For the text-containing cell, return its midpoint in [X, Y] coordinate format. 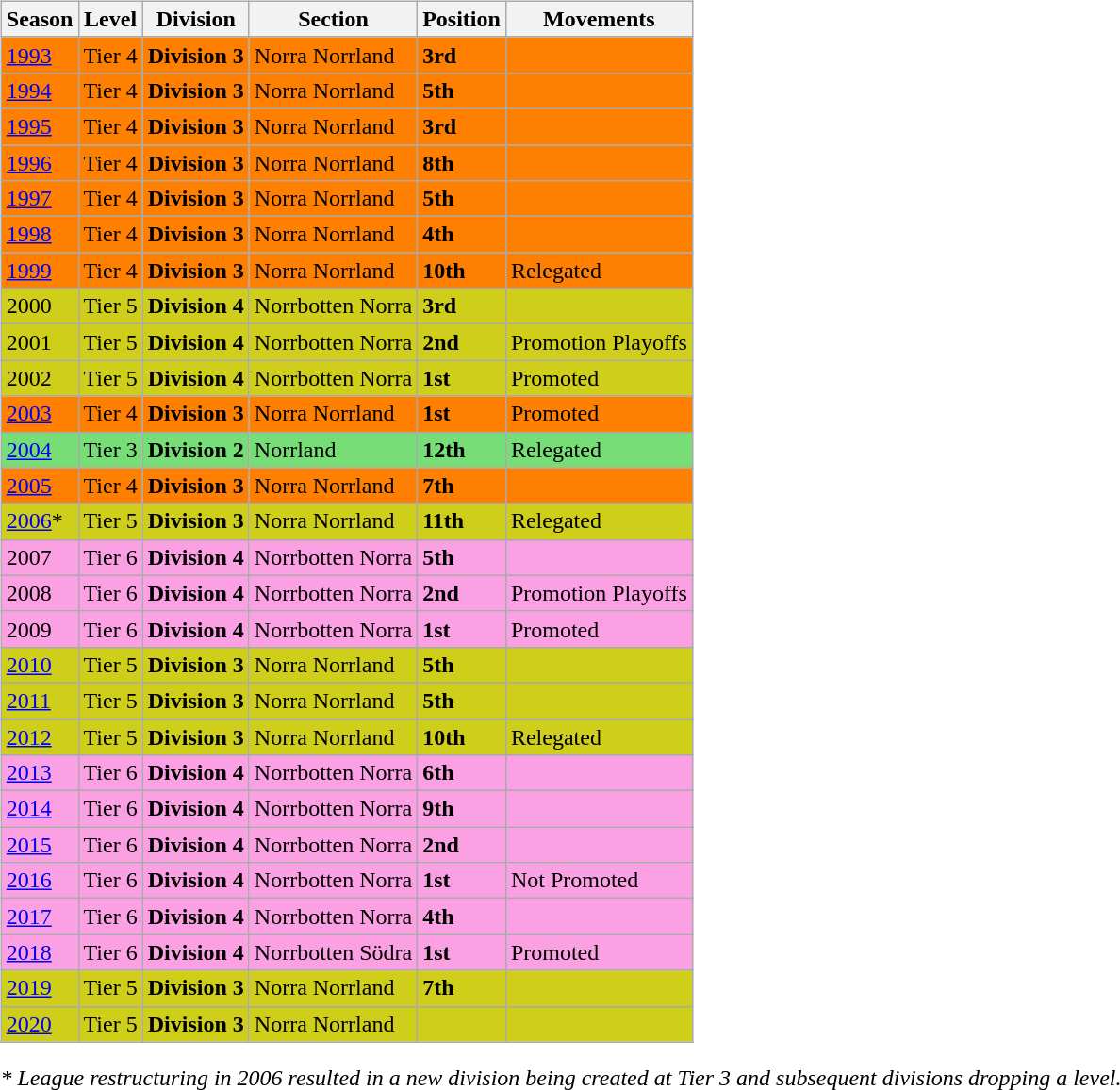
2005 [40, 486]
2013 [40, 773]
2000 [40, 306]
2014 [40, 809]
1996 [40, 163]
1994 [40, 91]
Norrland [333, 450]
Tier 3 [110, 450]
Position [462, 19]
Level [110, 19]
1999 [40, 271]
1995 [40, 126]
2010 [40, 665]
12th [462, 450]
Not Promoted [599, 881]
Division 2 [196, 450]
Norrbotten Södra [333, 952]
2020 [40, 1024]
Division [196, 19]
2017 [40, 917]
2012 [40, 736]
2001 [40, 342]
2009 [40, 629]
11th [462, 521]
2004 [40, 450]
1997 [40, 199]
2006* [40, 521]
2015 [40, 845]
1993 [40, 55]
Section [333, 19]
2016 [40, 881]
Movements [599, 19]
8th [462, 163]
2011 [40, 701]
9th [462, 809]
2008 [40, 593]
2018 [40, 952]
6th [462, 773]
1998 [40, 235]
2003 [40, 414]
2019 [40, 988]
2002 [40, 378]
2007 [40, 557]
Season [40, 19]
